Find where the given text appears and provide that cell's center as (x, y) coordinate. 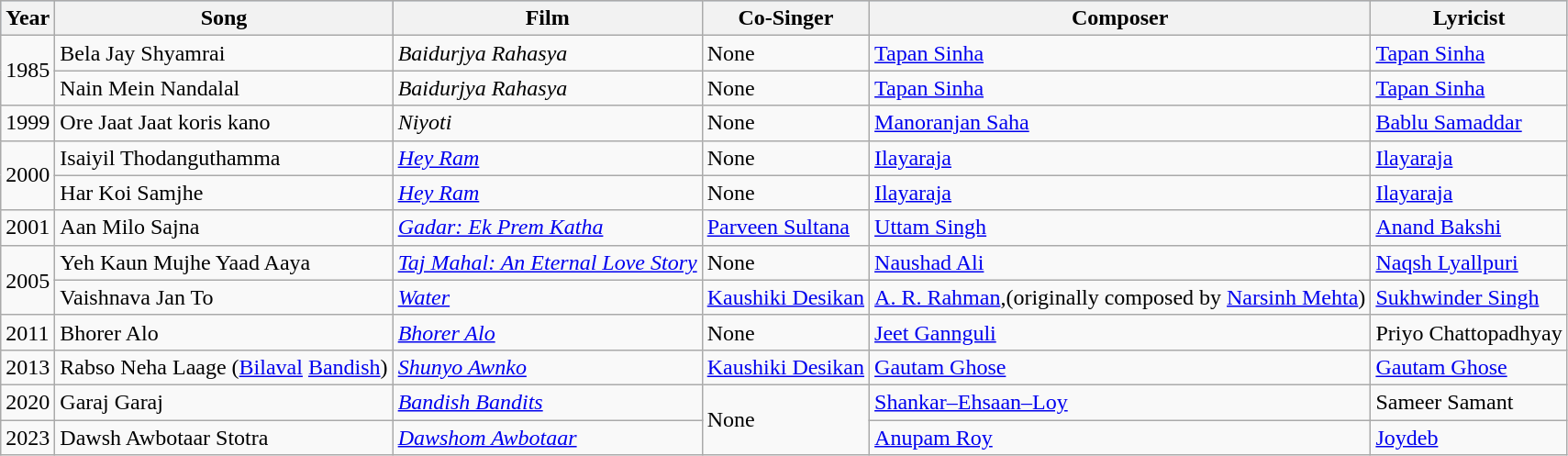
Aan Milo Sajna (224, 228)
Isaiyil Thodanguthamma (224, 158)
Har Koi Samjhe (224, 193)
Sameer Samant (1469, 402)
Anupam Roy (1120, 438)
Nain Mein Nandalal (224, 88)
Taj Mahal: An Eternal Love Story (547, 262)
Joydeb (1469, 438)
2001 (28, 228)
Jeet Gannguli (1120, 332)
1985 (28, 71)
Sukhwinder Singh (1469, 297)
Shunyo Awnko (547, 367)
1999 (28, 123)
Anand Bakshi (1469, 228)
Co-Singer (785, 18)
Water (547, 297)
Song (224, 18)
2011 (28, 332)
Naushad Ali (1120, 262)
Film (547, 18)
Year (28, 18)
A. R. Rahman,(originally composed by Narsinh Mehta) (1120, 297)
Dawsh Awbotaar Stotra (224, 438)
Composer (1120, 18)
2000 (28, 175)
Rabso Neha Laage (Bilaval Bandish) (224, 367)
Bandish Bandits (547, 402)
Lyricist (1469, 18)
Garaj Garaj (224, 402)
Manoranjan Saha (1120, 123)
Shankar–Ehsaan–Loy (1120, 402)
Bela Jay Shyamrai (224, 53)
2020 (28, 402)
Yeh Kaun Mujhe Yaad Aaya (224, 262)
Naqsh Lyallpuri (1469, 262)
2005 (28, 280)
2023 (28, 438)
Bablu Samaddar (1469, 123)
2013 (28, 367)
Gadar: Ek Prem Katha (547, 228)
Vaishnava Jan To (224, 297)
Dawshom Awbotaar (547, 438)
Niyoti (547, 123)
Ore Jaat Jaat koris kano (224, 123)
Parveen Sultana (785, 228)
Priyo Chattopadhyay (1469, 332)
Uttam Singh (1120, 228)
